Determine the (x, y) coordinate at the center of the cell enclosing the given text.  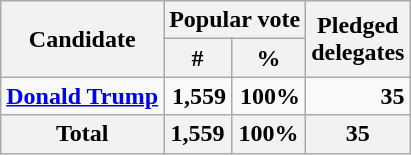
Total (82, 134)
Candidate (82, 39)
% (268, 58)
Pledgeddelegates (358, 39)
Donald Trump (82, 96)
Popular vote (235, 20)
# (198, 58)
